From the cell containing the given text, extract its center point as (x, y) coordinate. 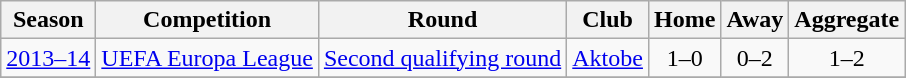
Club (608, 20)
Aktobe (608, 58)
Second qualifying round (442, 58)
1–2 (847, 58)
UEFA Europa League (208, 58)
Home (684, 20)
1–0 (684, 58)
Season (48, 20)
Aggregate (847, 20)
2013–14 (48, 58)
Competition (208, 20)
Round (442, 20)
Away (755, 20)
0–2 (755, 58)
